Determine the [X, Y] coordinate at the center of the cell enclosing the given text.  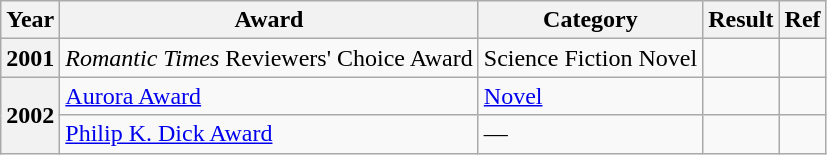
Aurora Award [269, 96]
2002 [30, 115]
Science Fiction Novel [590, 58]
Philip K. Dick Award [269, 134]
Year [30, 20]
— [590, 134]
Category [590, 20]
Result [741, 20]
Award [269, 20]
2001 [30, 58]
Novel [590, 96]
Ref [802, 20]
Romantic Times Reviewers' Choice Award [269, 58]
